Pinpoint the cell where the given text exists, returning its (x, y) midpoint coordinate. 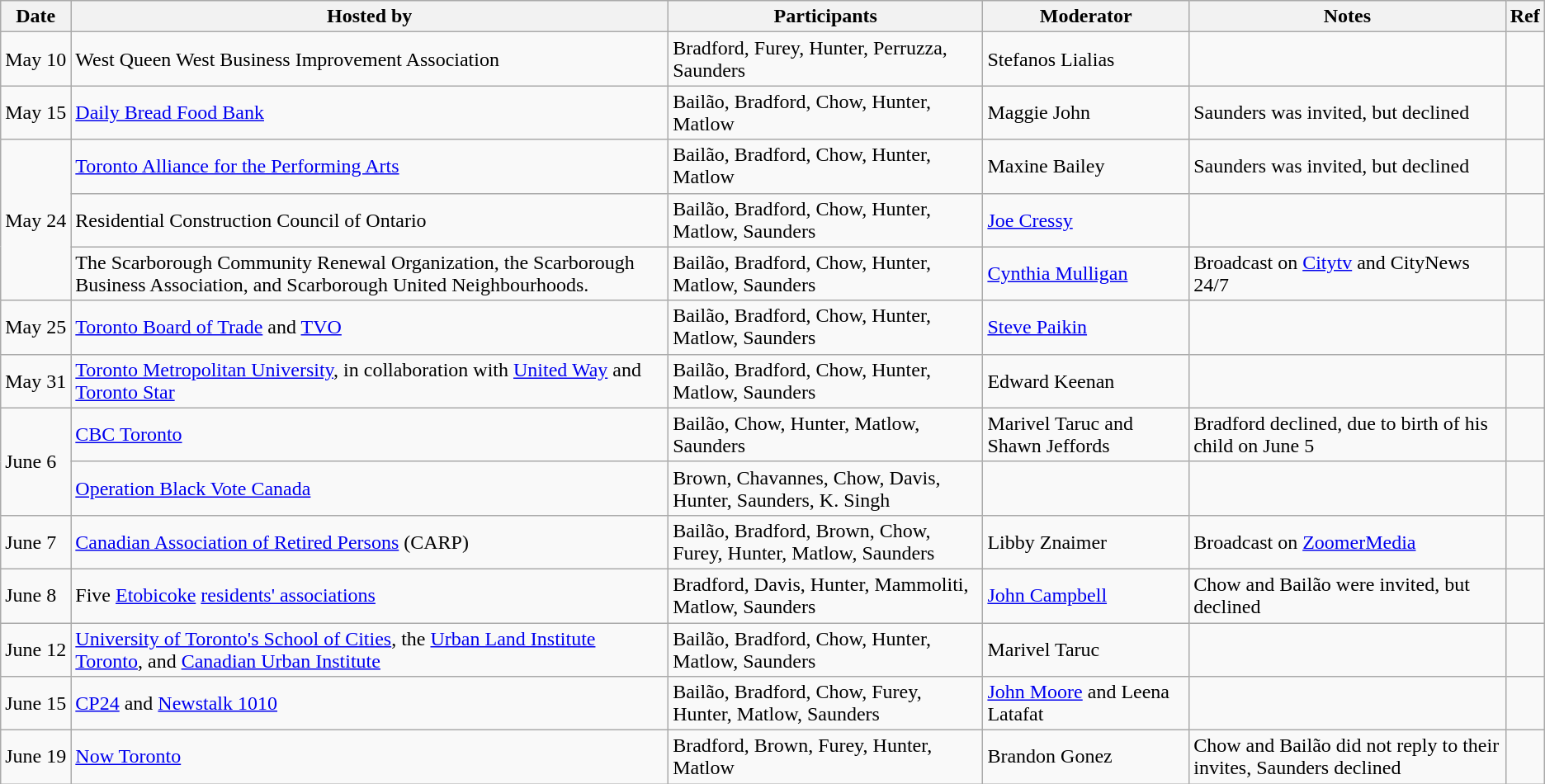
Maxine Bailey (1086, 167)
Bradford declined, due to birth of his child on June 5 (1347, 434)
Daily Bread Food Bank (370, 112)
Toronto Alliance for the Performing Arts (370, 167)
May 15 (36, 112)
Five Etobicoke residents' associations (370, 596)
June 7 (36, 541)
Broadcast on ZoomerMedia (1347, 541)
CBC Toronto (370, 434)
Brandon Gonez (1086, 758)
Toronto Metropolitan University, in collaboration with United Way and Toronto Star (370, 381)
Maggie John (1086, 112)
Ref (1525, 17)
Notes (1347, 17)
Toronto Board of Trade and TVO (370, 327)
Stefanos Lialias (1086, 59)
May 25 (36, 327)
Bailão, Bradford, Chow, Furey, Hunter, Matlow, Saunders (825, 703)
Cynthia Mulligan (1086, 274)
June 6 (36, 461)
Operation Black Vote Canada (370, 489)
June 12 (36, 649)
Chow and Bailão did not reply to their invites, Saunders declined (1347, 758)
Marivel Taruc (1086, 649)
John Campbell (1086, 596)
Libby Znaimer (1086, 541)
Canadian Association of Retired Persons (CARP) (370, 541)
Steve Paikin (1086, 327)
Marivel Taruc and Shawn Jeffords (1086, 434)
The Scarborough Community Renewal Organization, the Scarborough Business Association, and Scarborough United Neighbourhoods. (370, 274)
Chow and Bailão were invited, but declined (1347, 596)
May 10 (36, 59)
Broadcast on Citytv and CityNews 24/7 (1347, 274)
June 8 (36, 596)
Residential Construction Council of Ontario (370, 220)
Brown, Chavannes, Chow, Davis, Hunter, Saunders, K. Singh (825, 489)
Bailão, Bradford, Brown, Chow, Furey, Hunter, Matlow, Saunders (825, 541)
Joe Cressy (1086, 220)
John Moore and Leena Latafat (1086, 703)
June 15 (36, 703)
May 24 (36, 220)
Participants (825, 17)
Bradford, Davis, Hunter, Mammoliti, Matlow, Saunders (825, 596)
Bradford, Furey, Hunter, Perruzza, Saunders (825, 59)
Moderator (1086, 17)
Bailão, Chow, Hunter, Matlow, Saunders (825, 434)
Bradford, Brown, Furey, Hunter, Matlow (825, 758)
June 19 (36, 758)
CP24 and Newstalk 1010 (370, 703)
Now Toronto (370, 758)
West Queen West Business Improvement Association (370, 59)
University of Toronto's School of Cities, the Urban Land Institute Toronto, and Canadian Urban Institute (370, 649)
Date (36, 17)
May 31 (36, 381)
Edward Keenan (1086, 381)
Hosted by (370, 17)
